Locate the cell with the specified text and output its (X, Y) center coordinate. 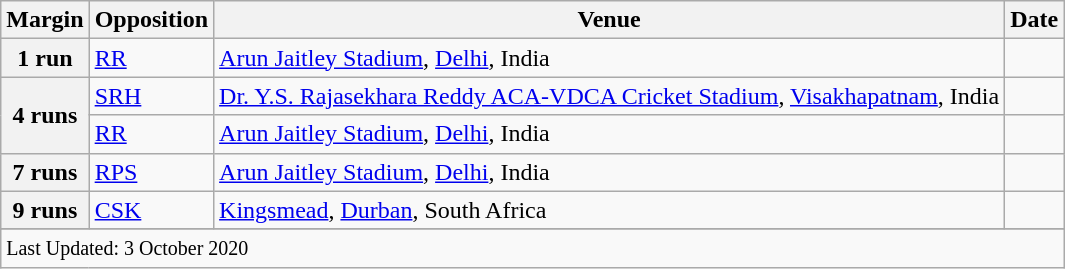
Kingsmead, Durban, South Africa (610, 210)
Margin (45, 20)
1 run (45, 58)
SRH (151, 96)
9 runs (45, 210)
Dr. Y.S. Rajasekhara Reddy ACA-VDCA Cricket Stadium, Visakhapatnam, India (610, 96)
CSK (151, 210)
Date (1034, 20)
Last Updated: 3 October 2020 (532, 248)
RPS (151, 172)
7 runs (45, 172)
Venue (610, 20)
Opposition (151, 20)
4 runs (45, 115)
